Identify which cell holds the provided text, then report its [x, y] central coordinate. 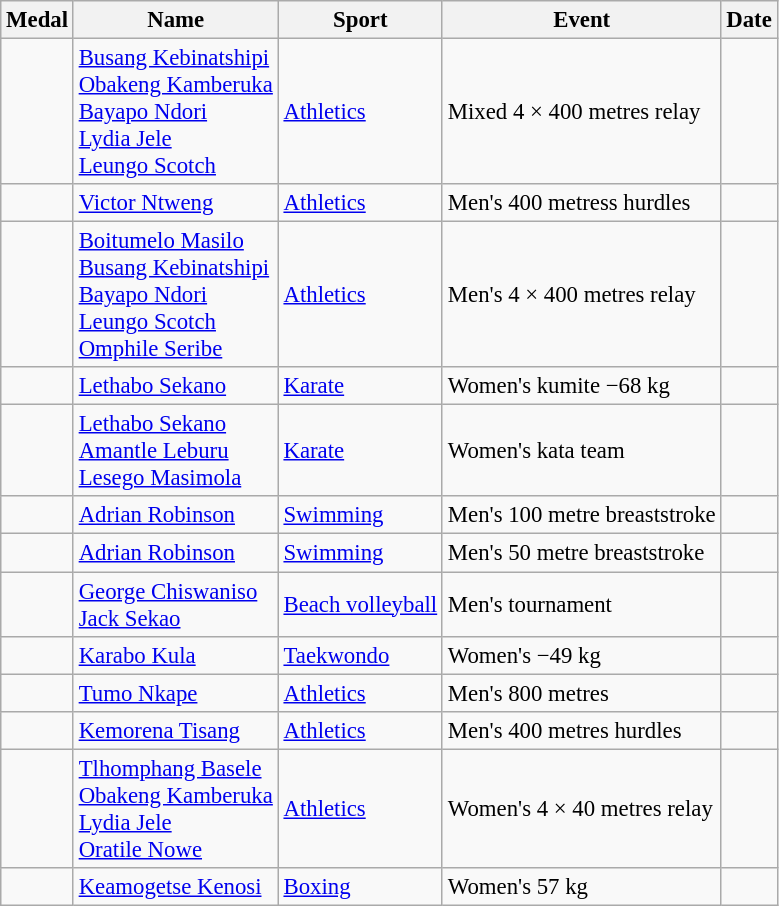
Men's 800 metres [582, 693]
Women's kumite −68 kg [582, 386]
Keamogetse Kenosi [176, 887]
Kemorena Tisang [176, 730]
Women's −49 kg [582, 655]
Event [582, 20]
Men's 50 metre breaststroke [582, 553]
Date [749, 20]
George ChiswanisoJack Sekao [176, 604]
Women's 4 × 40 metres relay [582, 808]
Boxing [360, 887]
Men's 4 × 400 metres relay [582, 295]
Lethabo Sekano [176, 386]
Boitumelo MasiloBusang KebinatshipiBayapo NdoriLeungo ScotchOmphile Seribe [176, 295]
Men's 400 metress hurdles [582, 203]
Tumo Nkape [176, 693]
Medal [38, 20]
Victor Ntweng [176, 203]
Tlhomphang BaseleObakeng KamberukaLydia JeleOratile Nowe [176, 808]
Men's 400 metres hurdles [582, 730]
Name [176, 20]
Karabo Kula [176, 655]
Men's 100 metre breaststroke [582, 515]
Lethabo SekanoAmantle LeburuLesego Masimola [176, 451]
Men's tournament [582, 604]
Women's 57 kg [582, 887]
Sport [360, 20]
Taekwondo [360, 655]
Busang KebinatshipiObakeng KamberukaBayapo NdoriLydia JeleLeungo Scotch [176, 112]
Beach volleyball [360, 604]
Women's kata team [582, 451]
Mixed 4 × 400 metres relay [582, 112]
